Scan for the cell matching the given text and deliver its [X, Y] coordinate at center. 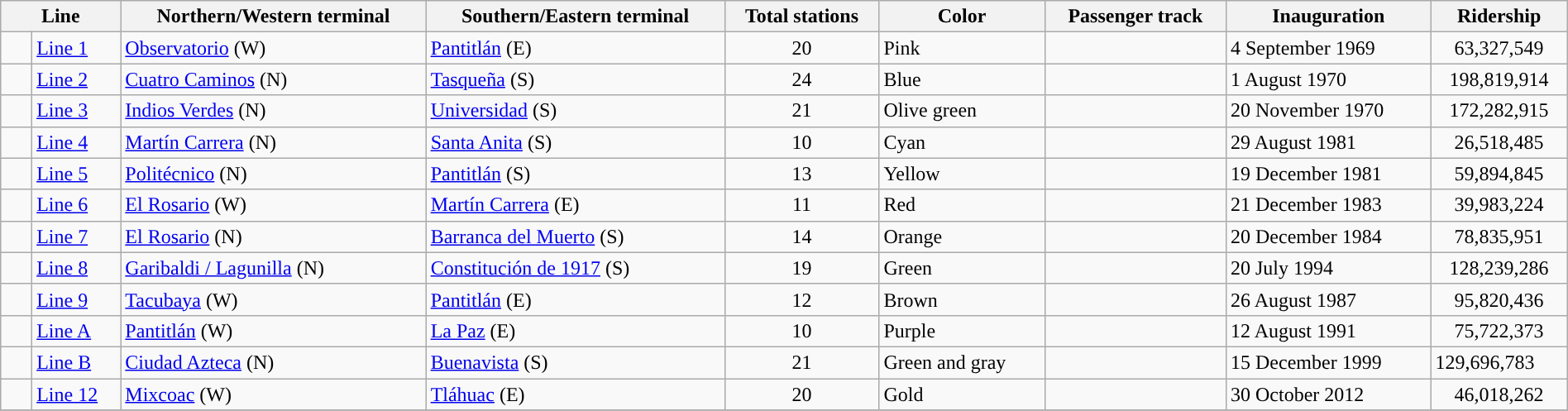
14 [802, 237]
Line 7 [76, 237]
Line 5 [76, 174]
1 August 1970 [1328, 79]
Tacubaya (W) [273, 299]
Mixcoac (W) [273, 394]
Purple [962, 331]
Northern/Western terminal [273, 17]
Politécnico (N) [273, 174]
Inauguration [1328, 17]
Tasqueña (S) [576, 79]
75,722,373 [1499, 331]
Cyan [962, 142]
30 October 2012 [1328, 394]
Yellow [962, 174]
39,983,224 [1499, 205]
21 December 1983 [1328, 205]
Line [61, 17]
78,835,951 [1499, 237]
95,820,436 [1499, 299]
Universidad (S) [576, 111]
Line 9 [76, 299]
24 [802, 79]
Line 12 [76, 394]
Gold [962, 394]
Line 8 [76, 268]
20 November 1970 [1328, 111]
13 [802, 174]
Cuatro Caminos (N) [273, 79]
Ciudad Azteca (N) [273, 362]
Green [962, 268]
Constitución de 1917 (S) [576, 268]
Line 1 [76, 48]
Line 4 [76, 142]
Green and gray [962, 362]
12 [802, 299]
Indios Verdes (N) [273, 111]
26 August 1987 [1328, 299]
Observatorio (W) [273, 48]
4 September 1969 [1328, 48]
Martín Carrera (N) [273, 142]
11 [802, 205]
Color [962, 17]
El Rosario (N) [273, 237]
20 July 1994 [1328, 268]
12 August 1991 [1328, 331]
19 [802, 268]
Total stations [802, 17]
Red [962, 205]
Santa Anita (S) [576, 142]
La Paz (E) [576, 331]
63,327,549 [1499, 48]
46,018,262 [1499, 394]
198,819,914 [1499, 79]
Tláhuac (E) [576, 394]
El Rosario (W) [273, 205]
128,239,286 [1499, 268]
59,894,845 [1499, 174]
19 December 1981 [1328, 174]
129,696,783 [1499, 362]
Garibaldi / Lagunilla (N) [273, 268]
Buenavista (S) [576, 362]
Line B [76, 362]
Passenger track [1135, 17]
Southern/Eastern terminal [576, 17]
Line 2 [76, 79]
29 August 1981 [1328, 142]
Line 3 [76, 111]
15 December 1999 [1328, 362]
Brown [962, 299]
Ridership [1499, 17]
Line A [76, 331]
Pink [962, 48]
Pantitlán (W) [273, 331]
Barranca del Muerto (S) [576, 237]
26,518,485 [1499, 142]
Orange [962, 237]
Martín Carrera (E) [576, 205]
172,282,915 [1499, 111]
20 December 1984 [1328, 237]
Blue [962, 79]
Pantitlán (S) [576, 174]
Line 6 [76, 205]
Olive green [962, 111]
